Provide the (X, Y) coordinate of the cell's center where the given text is located.  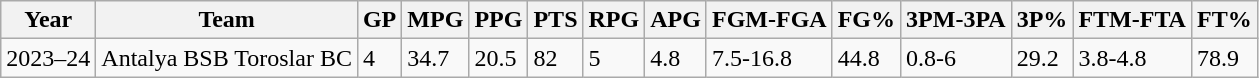
0.8-6 (956, 58)
FGM-FGA (769, 20)
2023–24 (48, 58)
FT% (1224, 20)
MPG (436, 20)
Year (48, 20)
78.9 (1224, 58)
4 (379, 58)
FG% (866, 20)
GP (379, 20)
3.8-4.8 (1132, 58)
3PM-3PA (956, 20)
APG (676, 20)
Team (227, 20)
82 (556, 58)
5 (614, 58)
4.8 (676, 58)
FTM-FTA (1132, 20)
7.5-16.8 (769, 58)
20.5 (498, 58)
RPG (614, 20)
PPG (498, 20)
Antalya BSB Toroslar BC (227, 58)
3P% (1042, 20)
29.2 (1042, 58)
34.7 (436, 58)
44.8 (866, 58)
PTS (556, 20)
